Output the (x, y) coordinate of the center of the cell containing the given text.  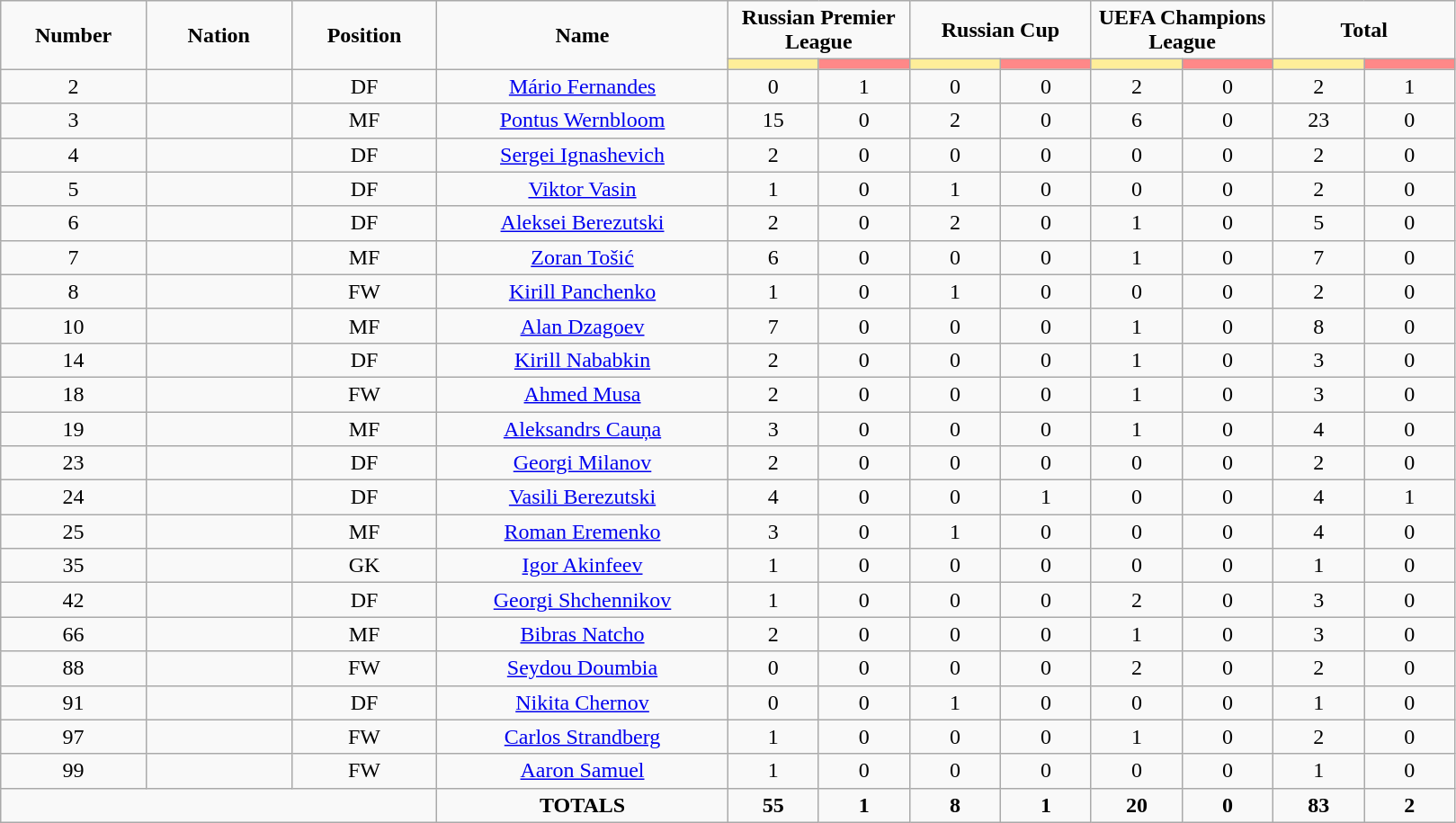
Aleksandrs Cauņa (583, 429)
14 (74, 360)
66 (74, 634)
35 (74, 566)
Russian Premier League (818, 31)
Kirill Panchenko (583, 291)
Kirill Nababkin (583, 360)
15 (773, 121)
20 (1137, 805)
Alan Dzagoev (583, 326)
Position (364, 35)
Carlos Strandberg (583, 737)
Total (1364, 31)
Igor Akinfeev (583, 566)
GK (364, 566)
83 (1318, 805)
10 (74, 326)
Bibras Natcho (583, 634)
UEFA Champions League (1182, 31)
42 (74, 600)
88 (74, 668)
91 (74, 702)
97 (74, 737)
Ahmed Musa (583, 394)
Vasili Berezutski (583, 497)
Sergei Ignashevich (583, 155)
TOTALS (583, 805)
55 (773, 805)
Zoran Tošić (583, 257)
25 (74, 532)
Number (74, 35)
Mário Fernandes (583, 86)
Georgi Milanov (583, 463)
Pontus Wernbloom (583, 121)
99 (74, 771)
Roman Eremenko (583, 532)
Nation (219, 35)
Russian Cup (1000, 31)
Seydou Doumbia (583, 668)
19 (74, 429)
Georgi Shchennikov (583, 600)
Nikita Chernov (583, 702)
Aaron Samuel (583, 771)
Aleksei Berezutski (583, 223)
24 (74, 497)
18 (74, 394)
Name (583, 35)
Viktor Vasin (583, 189)
